Determine the [x, y] coordinate at the center of the cell enclosing the given text.  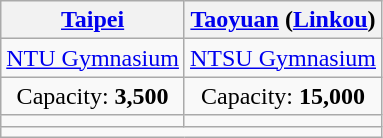
Taoyuan (Linkou) [282, 20]
NTSU Gymnasium [282, 58]
NTU Gymnasium [93, 58]
Taipei [93, 20]
Capacity: 3,500 [93, 96]
Capacity: 15,000 [282, 96]
